Detect which cell encompasses the target text, then output its (X, Y) center coordinate. 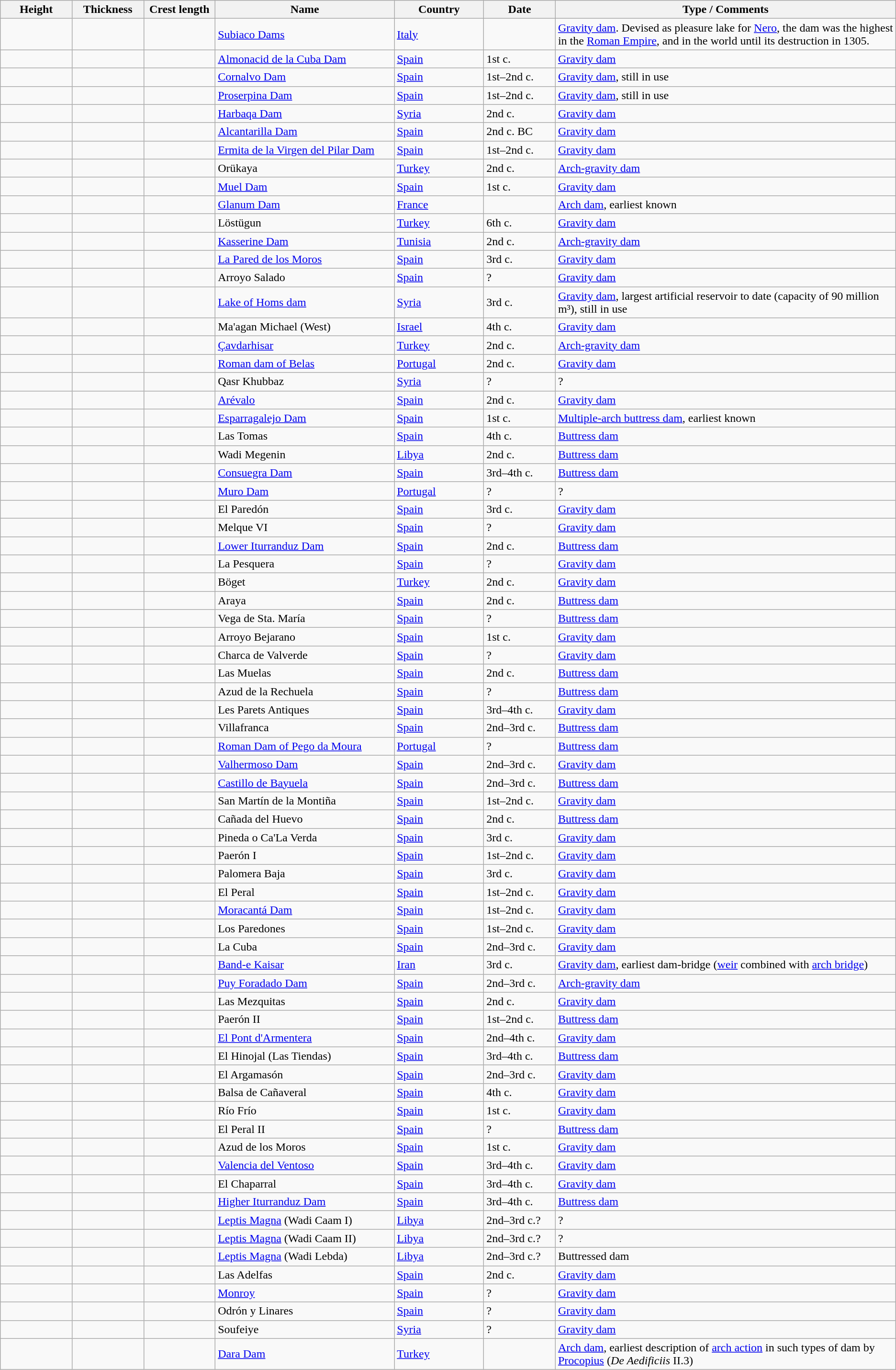
Las Adelfas (305, 1275)
Lake of Homs dam (305, 303)
France (439, 204)
Leptis Magna (Wadi Caam I) (305, 1220)
La Cuba (305, 947)
Valhermoso Dam (305, 764)
Kasserine Dam (305, 241)
Les Parets Antiques (305, 710)
Moracantá Dam (305, 910)
Melque VI (305, 527)
La Pesquera (305, 564)
Balsa de Cañaveral (305, 1092)
Azud de la Rechuela (305, 691)
Harbaqa Dam (305, 113)
El Peral II (305, 1129)
Iran (439, 965)
Subiaco Dams (305, 34)
Esparragalejo Dam (305, 418)
Puy Foradado Dam (305, 983)
Band-e Kaisar (305, 965)
Alcantarilla Dam (305, 132)
Odrón y Linares (305, 1311)
Roman Dam of Pego da Moura (305, 746)
Río Frío (305, 1110)
2nd c. BC (520, 132)
El Argamasón (305, 1074)
Type / Comments (726, 10)
Löstügun (305, 223)
Gravity dam, largest artificial reservoir to date (capacity of 90 million m³), still in use (726, 303)
Araya (305, 600)
Ma'agan Michael (West) (305, 327)
2nd–4th c. (520, 1038)
Los Paredones (305, 928)
Palomera Baja (305, 874)
Dara Dam (305, 1354)
Muel Dam (305, 186)
Paerón II (305, 1019)
Italy (439, 34)
Leptis Magna (Wadi Lebda) (305, 1257)
Arroyo Bejarano (305, 637)
Lower Iturranduz Dam (305, 545)
Tunisia (439, 241)
Las Muelas (305, 673)
Cañada del Huevo (305, 819)
Height (36, 10)
Paerón I (305, 856)
Monroy (305, 1293)
Name (305, 10)
Date (520, 10)
Ermita de la Virgen del Pilar Dam (305, 150)
Soufeiye (305, 1329)
Consuegra Dam (305, 473)
Böget (305, 582)
Buttressed dam (726, 1257)
Valencia del Ventoso (305, 1166)
Israel (439, 327)
Proserpina Dam (305, 95)
Country (439, 10)
Arévalo (305, 400)
Multiple-arch buttress dam, earliest known (726, 418)
Charca de Valverde (305, 655)
Castillo de Bayuela (305, 782)
Pineda o Ca'La Verda (305, 838)
La Pared de los Moros (305, 260)
Las Tomas (305, 436)
Arch dam, earliest description of arch action in such types of dam by Procopius (De Aedificiis II.3) (726, 1354)
Higher Iturranduz Dam (305, 1202)
6th c. (520, 223)
Almonacid de la Cuba Dam (305, 59)
Arroyo Salado (305, 278)
Azud de los Moros (305, 1147)
Roman dam of Belas (305, 363)
Glanum Dam (305, 204)
El Peral (305, 892)
Wadi Megenin (305, 454)
Leptis Magna (Wadi Caam II) (305, 1238)
Cornalvo Dam (305, 77)
Thickness (108, 10)
Arch dam, earliest known (726, 204)
Gravity dam. Devised as pleasure lake for Nero, the dam was the highest in the Roman Empire, and in the world until its destruction in 1305. (726, 34)
Villafranca (305, 728)
Vega de Sta. María (305, 619)
Gravity dam, earliest dam-bridge (weir combined with arch bridge) (726, 965)
Crest length (179, 10)
Qasr Khubbaz (305, 382)
El Paredón (305, 509)
El Chaparral (305, 1184)
San Martín de la Montiña (305, 801)
El Pont d'Armentera (305, 1038)
Las Mezquitas (305, 1001)
El Hinojal (Las Tiendas) (305, 1056)
Orükaya (305, 168)
Çavdarhisar (305, 345)
Muro Dam (305, 491)
